Scan for the cell matching the given text and deliver its (X, Y) coordinate at center. 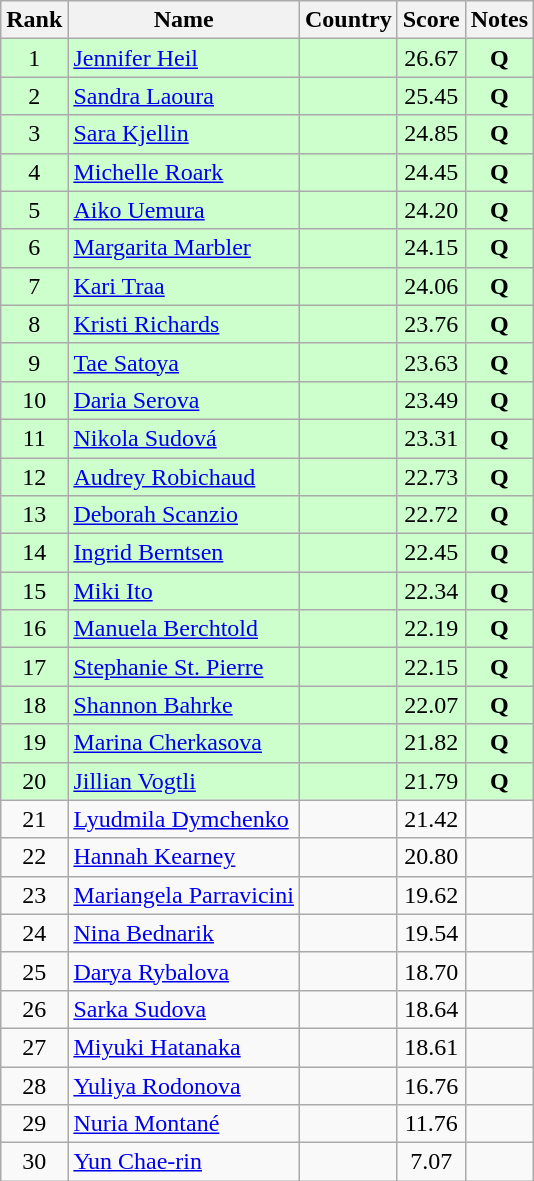
Notes (499, 20)
21.82 (431, 743)
22.34 (431, 591)
8 (34, 324)
22.15 (431, 667)
24.45 (431, 172)
Shannon Bahrke (184, 705)
22.07 (431, 705)
Sarka Sudova (184, 1009)
3 (34, 134)
Stephanie St. Pierre (184, 667)
11 (34, 438)
Name (184, 20)
Mariangela Parravicini (184, 895)
20 (34, 781)
20.80 (431, 857)
24.20 (431, 210)
Jennifer Heil (184, 58)
Audrey Robichaud (184, 477)
Sara Kjellin (184, 134)
23.49 (431, 400)
12 (34, 477)
Nina Bednarik (184, 933)
Margarita Marbler (184, 248)
15 (34, 591)
Yuliya Rodonova (184, 1085)
11.76 (431, 1124)
21 (34, 819)
18.61 (431, 1047)
25 (34, 971)
22.72 (431, 515)
Manuela Berchtold (184, 629)
26 (34, 1009)
7.07 (431, 1162)
23.76 (431, 324)
Ingrid Berntsen (184, 553)
Hannah Kearney (184, 857)
Darya Rybalova (184, 971)
23.63 (431, 362)
17 (34, 667)
14 (34, 553)
Daria Serova (184, 400)
Kari Traa (184, 286)
4 (34, 172)
18 (34, 705)
18.64 (431, 1009)
24.06 (431, 286)
Miki Ito (184, 591)
22.45 (431, 553)
Yun Chae-rin (184, 1162)
23 (34, 895)
29 (34, 1124)
2 (34, 96)
Kristi Richards (184, 324)
Marina Cherkasova (184, 743)
26.67 (431, 58)
22 (34, 857)
27 (34, 1047)
24.85 (431, 134)
1 (34, 58)
18.70 (431, 971)
7 (34, 286)
30 (34, 1162)
23.31 (431, 438)
6 (34, 248)
Sandra Laoura (184, 96)
19 (34, 743)
Jillian Vogtli (184, 781)
24.15 (431, 248)
24 (34, 933)
16 (34, 629)
10 (34, 400)
Miyuki Hatanaka (184, 1047)
21.79 (431, 781)
5 (34, 210)
Score (431, 20)
22.19 (431, 629)
Tae Satoya (184, 362)
Michelle Roark (184, 172)
25.45 (431, 96)
28 (34, 1085)
Deborah Scanzio (184, 515)
Nikola Sudová (184, 438)
22.73 (431, 477)
19.54 (431, 933)
Country (348, 20)
Nuria Montané (184, 1124)
Rank (34, 20)
Aiko Uemura (184, 210)
16.76 (431, 1085)
Lyudmila Dymchenko (184, 819)
21.42 (431, 819)
13 (34, 515)
9 (34, 362)
19.62 (431, 895)
